Pinpoint the cell where the given text exists, returning its [x, y] midpoint coordinate. 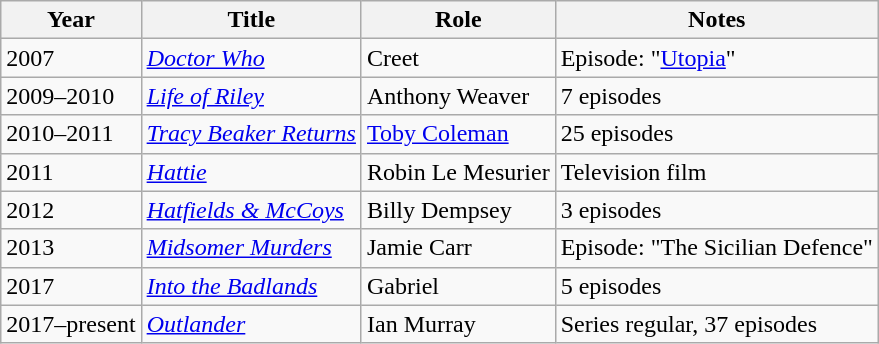
Creet [458, 58]
25 episodes [716, 134]
Series regular, 37 episodes [716, 324]
2009–2010 [71, 96]
Notes [716, 20]
Midsomer Murders [251, 248]
Doctor Who [251, 58]
2010–2011 [71, 134]
Title [251, 20]
3 episodes [716, 210]
Year [71, 20]
2011 [71, 172]
2012 [71, 210]
2013 [71, 248]
2007 [71, 58]
5 episodes [716, 286]
Robin Le Mesurier [458, 172]
Episode: "Utopia" [716, 58]
Tracy Beaker Returns [251, 134]
Episode: "The Sicilian Defence" [716, 248]
2017–present [71, 324]
Life of Riley [251, 96]
Billy Dempsey [458, 210]
Into the Badlands [251, 286]
Gabriel [458, 286]
Hatfields & McCoys [251, 210]
2017 [71, 286]
Toby Coleman [458, 134]
Hattie [251, 172]
7 episodes [716, 96]
Outlander [251, 324]
Television film [716, 172]
Role [458, 20]
Ian Murray [458, 324]
Anthony Weaver [458, 96]
Jamie Carr [458, 248]
